Detect which cell encompasses the target text, then output its [X, Y] center coordinate. 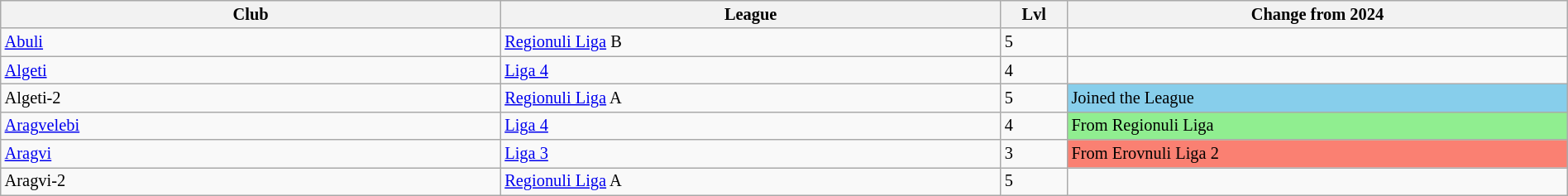
Change from 2024 [1318, 14]
Aragvi-2 [251, 181]
3 [1034, 154]
Aragvelebi [251, 126]
League [751, 14]
Joined the League [1318, 98]
From Regionuli Liga [1318, 126]
Aragvi [251, 154]
Algeti [251, 70]
Club [251, 14]
Lvl [1034, 14]
Liga 3 [751, 154]
Regionuli Liga B [751, 42]
From Erovnuli Liga 2 [1318, 154]
Abuli [251, 42]
Algeti-2 [251, 98]
